Return the [X, Y] coordinate for the center point of the cell that contains the specified text.  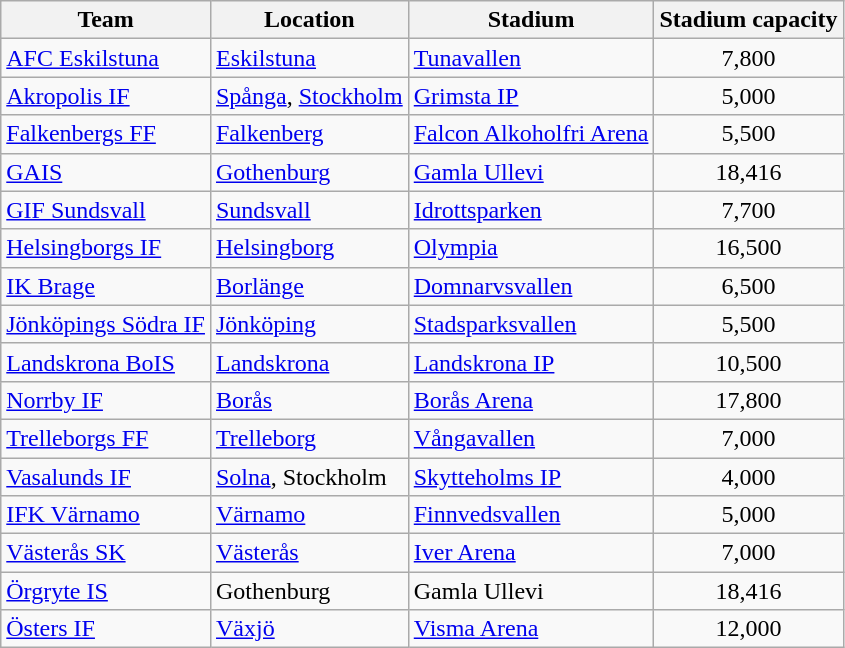
Skytteholms IP [531, 477]
Värnamo [309, 515]
6,500 [748, 286]
Växjö [309, 629]
IK Brage [106, 286]
Helsingborgs IF [106, 248]
Stadium [531, 20]
IFK Värnamo [106, 515]
Tunavallen [531, 58]
Domnarvsvallen [531, 286]
7,700 [748, 210]
Grimsta IP [531, 96]
Spånga, Stockholm [309, 96]
Stadsparksvallen [531, 324]
Landskrona BoIS [106, 362]
Borås Arena [531, 400]
Jönköping [309, 324]
Vasalunds IF [106, 477]
Visma Arena [531, 629]
7,800 [748, 58]
Sundsvall [309, 210]
Falcon Alkoholfri Arena [531, 134]
Eskilstuna [309, 58]
12,000 [748, 629]
Helsingborg [309, 248]
Team [106, 20]
Finnvedsvallen [531, 515]
Olympia [531, 248]
Västerås SK [106, 553]
17,800 [748, 400]
Landskrona [309, 362]
Trelleborg [309, 438]
Borlänge [309, 286]
Norrby IF [106, 400]
Stadium capacity [748, 20]
16,500 [748, 248]
Solna, Stockholm [309, 477]
AFC Eskilstuna [106, 58]
Borås [309, 400]
Västerås [309, 553]
Akropolis IF [106, 96]
Vångavallen [531, 438]
Falkenberg [309, 134]
Trelleborgs FF [106, 438]
10,500 [748, 362]
Landskrona IP [531, 362]
Location [309, 20]
GIF Sundsvall [106, 210]
Falkenbergs FF [106, 134]
Idrottsparken [531, 210]
Iver Arena [531, 553]
4,000 [748, 477]
Östers IF [106, 629]
Jönköpings Södra IF [106, 324]
Örgryte IS [106, 591]
GAIS [106, 172]
